Scan for the cell matching the given text and deliver its (X, Y) coordinate at center. 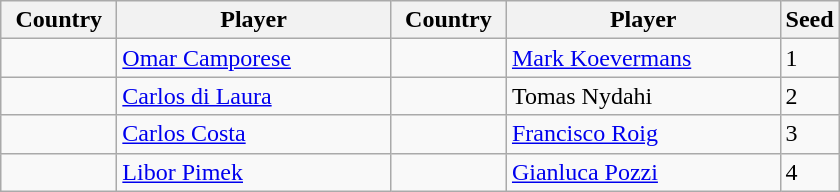
Francisco Roig (643, 134)
Carlos di Laura (254, 96)
Omar Camporese (254, 58)
Libor Pimek (254, 172)
2 (810, 96)
Seed (810, 20)
Mark Koevermans (643, 58)
Gianluca Pozzi (643, 172)
Tomas Nydahi (643, 96)
4 (810, 172)
1 (810, 58)
Carlos Costa (254, 134)
3 (810, 134)
